Identify which cell holds the provided text, then report its [X, Y] central coordinate. 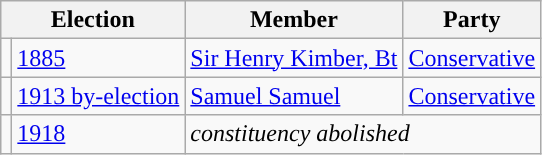
Election [93, 20]
constituency abolished [363, 134]
Party [472, 20]
Member [294, 20]
Sir Henry Kimber, Bt [294, 58]
1913 by-election [98, 96]
Samuel Samuel [294, 96]
1885 [98, 58]
1918 [98, 134]
